Find where the given text appears and provide that cell's center as [X, Y] coordinate. 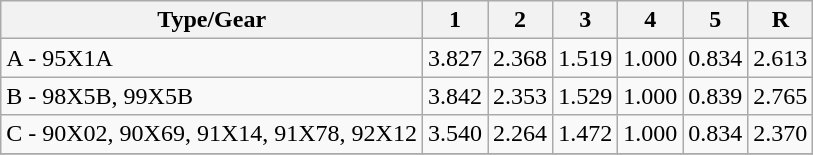
2 [520, 20]
A - 95X1A [212, 58]
1.472 [586, 134]
2.765 [780, 96]
2.368 [520, 58]
2.353 [520, 96]
2.264 [520, 134]
3.827 [454, 58]
3.842 [454, 96]
3.540 [454, 134]
1 [454, 20]
C - 90X02, 90X69, 91X14, 91X78, 92X12 [212, 134]
R [780, 20]
B - 98X5B, 99X5B [212, 96]
1.519 [586, 58]
5 [716, 20]
2.370 [780, 134]
3 [586, 20]
4 [650, 20]
Type/Gear [212, 20]
0.839 [716, 96]
2.613 [780, 58]
1.529 [586, 96]
